Provide the (x, y) coordinate of the cell's center where the given text is located.  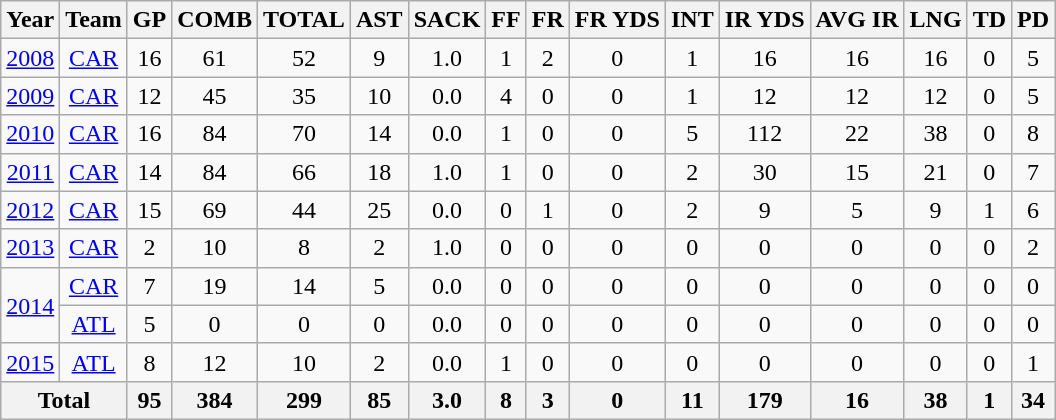
LNG (936, 20)
2009 (30, 96)
44 (304, 210)
45 (215, 96)
3 (548, 400)
2013 (30, 248)
6 (1034, 210)
299 (304, 400)
25 (379, 210)
TOTAL (304, 20)
18 (379, 172)
112 (764, 134)
85 (379, 400)
22 (857, 134)
FR YDS (617, 20)
19 (215, 286)
GP (149, 20)
69 (215, 210)
70 (304, 134)
Year (30, 20)
2015 (30, 362)
2012 (30, 210)
179 (764, 400)
30 (764, 172)
IR YDS (764, 20)
COMB (215, 20)
95 (149, 400)
PD (1034, 20)
FR (548, 20)
2010 (30, 134)
3.0 (447, 400)
11 (692, 400)
Team (94, 20)
61 (215, 58)
AVG IR (857, 20)
66 (304, 172)
FF (506, 20)
35 (304, 96)
2008 (30, 58)
34 (1034, 400)
INT (692, 20)
Total (64, 400)
2014 (30, 305)
52 (304, 58)
4 (506, 96)
SACK (447, 20)
384 (215, 400)
21 (936, 172)
AST (379, 20)
TD (989, 20)
2011 (30, 172)
